Locate the cell with the specified text and output its [x, y] center coordinate. 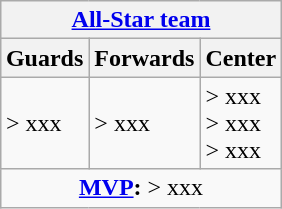
All-Star team [140, 20]
Guards [44, 58]
Center [241, 58]
MVP: > xxx [140, 188]
Forwards [144, 58]
> xxx> xxx> xxx [241, 123]
